Search for the cell housing the specified text and yield its (X, Y) center coordinate. 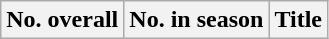
No. in season (196, 20)
Title (298, 20)
No. overall (62, 20)
